Search for the cell housing the specified text and yield its (X, Y) center coordinate. 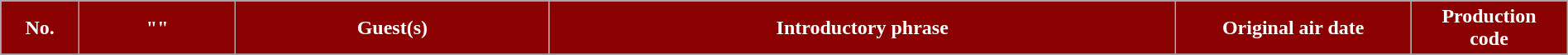
Guest(s) (392, 28)
Introductory phrase (863, 28)
Original air date (1293, 28)
Production code (1489, 28)
"" (157, 28)
No. (40, 28)
